Scan for the cell matching the given text and deliver its [X, Y] coordinate at center. 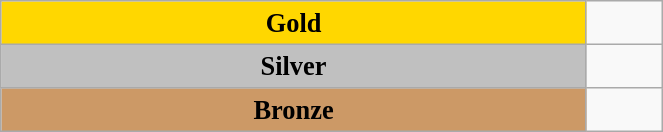
Bronze [294, 109]
Gold [294, 22]
Silver [294, 66]
